Identify which cell holds the provided text, then report its [X, Y] central coordinate. 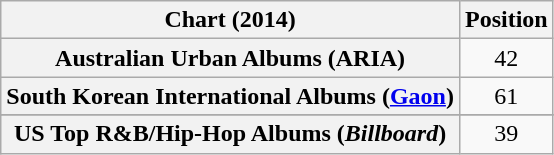
Chart (2014) [230, 20]
61 [506, 96]
39 [506, 134]
Position [506, 20]
42 [506, 58]
US Top R&B/Hip-Hop Albums (Billboard) [230, 134]
South Korean International Albums (Gaon) [230, 96]
Australian Urban Albums (ARIA) [230, 58]
